Capture the cell that displays the provided text and extract its [X, Y] central coordinate. 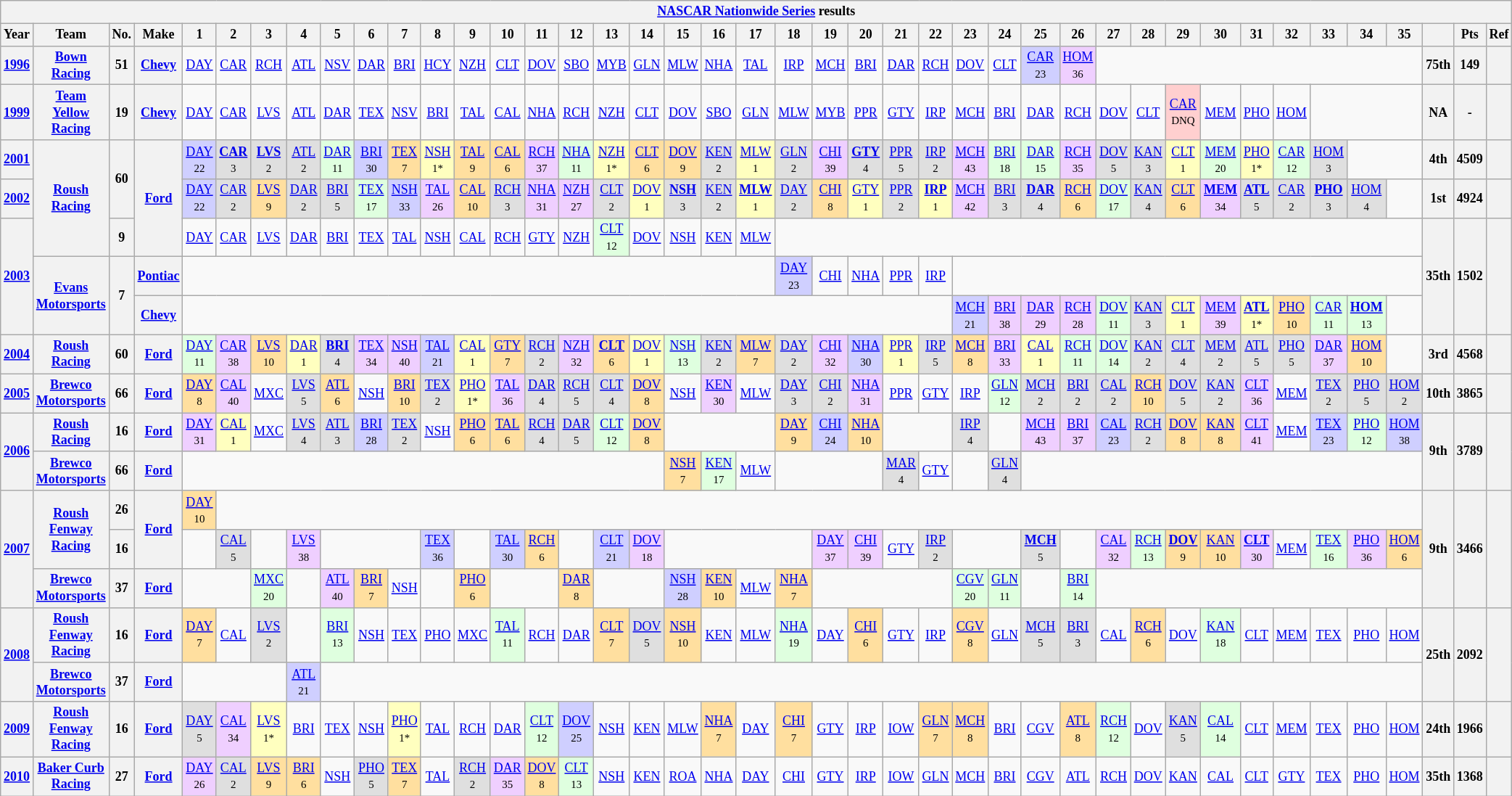
HOM13 [1366, 316]
BRI2 [1078, 393]
GLN12 [1005, 393]
KAN [1183, 776]
HCY [438, 65]
KEN10 [719, 588]
BRI13 [338, 635]
32 [1292, 35]
DOV11 [1114, 316]
51 [122, 65]
IRP4 [970, 432]
CAL34 [234, 729]
DAY9 [793, 432]
PHO10 [1292, 316]
GLN7 [935, 729]
18 [793, 35]
RCH35 [1078, 160]
HOM10 [1366, 354]
DOV25 [577, 729]
CHI8 [830, 199]
24 [1005, 35]
13 [611, 35]
KAN4 [1148, 199]
Ref [1499, 35]
PHO12 [1366, 432]
25 [1040, 35]
1502 [1469, 276]
5 [338, 35]
4924 [1469, 199]
CLT2 [611, 199]
4568 [1469, 354]
TAL11 [508, 635]
25th [1439, 655]
BRI33 [1005, 354]
CAL10 [473, 199]
PPR5 [901, 160]
6 [371, 35]
BRI37 [1078, 432]
DOV14 [1114, 354]
ATL6 [338, 393]
- [1469, 112]
2007 [17, 549]
MAR4 [901, 471]
CAL5 [234, 549]
DAY37 [830, 549]
CLT30 [1256, 549]
KAN8 [1221, 432]
DAR35 [508, 776]
TAL6 [508, 432]
No. [122, 35]
20 [866, 35]
DAY26 [199, 776]
MXC20 [269, 588]
1368 [1469, 776]
HOM36 [1078, 65]
KAN10 [1221, 549]
TEX34 [371, 354]
GLN4 [1005, 471]
2092 [1469, 655]
DAY5 [199, 729]
75th [1439, 65]
ROA [683, 776]
2006 [17, 451]
DAR15 [1040, 160]
CAL40 [234, 393]
MCH21 [970, 316]
2005 [17, 393]
LVS10 [269, 354]
NZH32 [577, 354]
CAL32 [1114, 549]
BRI38 [1005, 316]
BRI18 [1005, 160]
2002 [17, 199]
ATL8 [1078, 729]
MEM2 [1221, 354]
NHA19 [793, 635]
Team [71, 35]
RCH4 [542, 432]
DAR11 [338, 160]
Baker Curb Racing [71, 776]
21 [901, 35]
CGV20 [970, 588]
RCH5 [577, 393]
23 [970, 35]
NSH28 [683, 588]
TAL36 [508, 393]
3 [269, 35]
1 [199, 35]
HOM3 [1329, 160]
33 [1329, 35]
CHI6 [866, 635]
NA [1439, 112]
CLT21 [611, 549]
GLN11 [1005, 588]
TEX16 [1329, 549]
GTY7 [508, 354]
NSH10 [683, 635]
KAN5 [1183, 729]
TEX17 [371, 199]
BRI14 [1078, 588]
2004 [17, 354]
2008 [17, 655]
RCH12 [1114, 729]
12 [577, 35]
CHI32 [830, 354]
CAL14 [1221, 729]
NSH1* [438, 160]
Evans Motorsports [71, 296]
Pts [1469, 35]
TAL9 [473, 160]
LVS5 [303, 393]
CHI7 [793, 729]
DOV18 [647, 549]
ATL21 [303, 682]
3865 [1469, 393]
BRI4 [338, 354]
10th [1439, 393]
DAR5 [577, 432]
DAR29 [1040, 316]
11 [542, 35]
3rd [1439, 354]
17 [756, 35]
LVS1* [269, 729]
4509 [1469, 160]
24th [1439, 729]
KEN17 [719, 471]
PPR2 [901, 199]
BRI5 [338, 199]
4th [1439, 160]
DAY8 [199, 393]
2010 [17, 776]
29 [1183, 35]
CHI24 [830, 432]
1966 [1469, 729]
2009 [17, 729]
HOM38 [1404, 432]
NSH40 [405, 354]
TAL30 [508, 549]
34 [1366, 35]
31 [1256, 35]
NSH7 [683, 471]
NSH3 [683, 199]
BRI7 [371, 588]
KAN18 [1221, 635]
TEX36 [438, 549]
DAY10 [199, 510]
NZH27 [577, 199]
CAR12 [1292, 160]
NASCAR Nationwide Series results [756, 12]
RCH10 [1148, 393]
MEM34 [1221, 199]
15 [683, 35]
GLN2 [793, 160]
RCH11 [1078, 354]
TEX23 [1329, 432]
1999 [17, 112]
DAR8 [577, 588]
30 [1221, 35]
ATL3 [338, 432]
DAR1 [303, 354]
35 [1404, 35]
RCH28 [1078, 316]
CAL23 [1114, 432]
HOM2 [1404, 393]
22 [935, 35]
LVS38 [303, 549]
TAL26 [438, 199]
CAR23 [1040, 65]
MCH42 [970, 199]
DAY7 [199, 635]
CHI2 [830, 393]
HOM4 [1366, 199]
CLT7 [611, 635]
CAR3 [234, 160]
PHO3 [1329, 199]
BRI28 [371, 432]
BRI6 [303, 776]
2001 [17, 160]
DAY11 [199, 354]
MEM20 [1221, 160]
ATL1* [1256, 316]
BRI30 [371, 160]
LVS4 [303, 432]
14 [647, 35]
CARDNQ [1183, 112]
4 [303, 35]
CLT36 [1256, 393]
1996 [17, 65]
3466 [1469, 549]
NHA10 [866, 432]
MLW7 [756, 354]
RCH37 [542, 160]
CAR11 [1329, 316]
PPR1 [901, 354]
DAY31 [199, 432]
Make [158, 35]
MCH2 [1040, 393]
DOV17 [1114, 199]
CGV8 [970, 635]
149 [1469, 65]
IRP5 [935, 354]
Pontiac [158, 276]
TAL21 [438, 354]
RCH13 [1148, 549]
DAR37 [1329, 354]
3789 [1469, 451]
Year [17, 35]
PHO36 [1366, 549]
DAY23 [793, 276]
28 [1148, 35]
BRI10 [405, 393]
CLT41 [1256, 432]
CAL6 [508, 160]
DAY3 [793, 393]
GTY4 [866, 160]
GTY1 [866, 199]
CLT13 [577, 776]
MEM39 [1221, 316]
ATL40 [338, 588]
1st [1439, 199]
RCH3 [508, 199]
CAR38 [234, 354]
Team Yellow Racing [71, 112]
2 [234, 35]
IRP1 [935, 199]
NHA11 [577, 160]
NSH33 [405, 199]
10 [508, 35]
Bown Racing [71, 65]
2003 [17, 276]
NZH1* [611, 160]
ATL2 [303, 160]
NHA30 [866, 354]
NSH13 [683, 354]
HOM6 [1404, 549]
DAR2 [303, 199]
8 [438, 35]
KEN30 [719, 393]
